Return the (x, y) coordinate for the center point of the cell that contains the specified text.  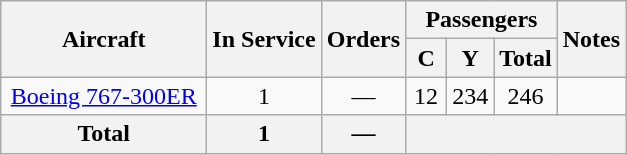
In Service (264, 39)
Orders (363, 39)
Notes (591, 39)
234 (470, 96)
Passengers (482, 20)
C (426, 58)
12 (426, 96)
Boeing 767-300ER (104, 96)
246 (526, 96)
Aircraft (104, 39)
Y (470, 58)
